Identify which cell holds the provided text, then report its (x, y) central coordinate. 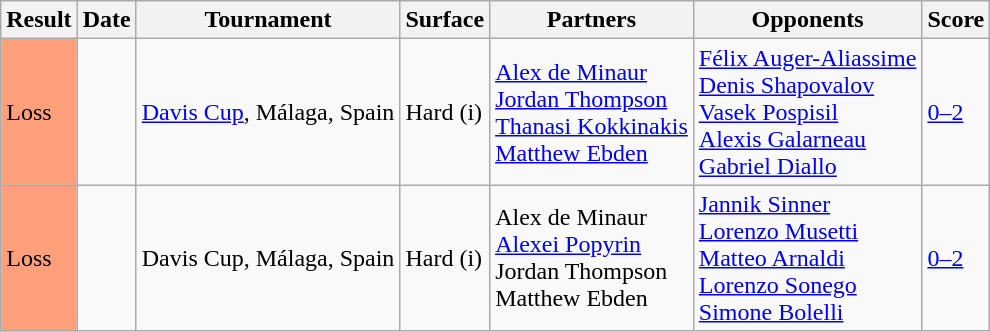
Date (106, 20)
Surface (445, 20)
Score (956, 20)
Jannik Sinner Lorenzo Musetti Matteo Arnaldi Lorenzo Sonego Simone Bolelli (808, 258)
Tournament (268, 20)
Result (39, 20)
Félix Auger-Aliassime Denis Shapovalov Vasek Pospisil Alexis Galarneau Gabriel Diallo (808, 112)
Alex de Minaur Alexei Popyrin Jordan Thompson Matthew Ebden (592, 258)
Alex de Minaur Jordan Thompson Thanasi Kokkinakis Matthew Ebden (592, 112)
Partners (592, 20)
Opponents (808, 20)
